Return (X, Y) of the center of cell containing provided text 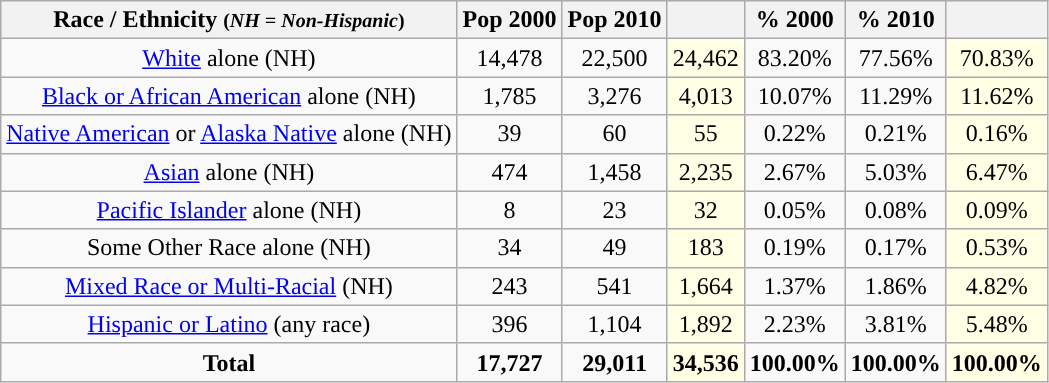
Pop 2010 (614, 20)
24,462 (706, 58)
49 (614, 248)
6.47% (996, 172)
83.20% (794, 58)
0.09% (996, 210)
1.86% (896, 286)
0.19% (794, 248)
22,500 (614, 58)
23 (614, 210)
0.22% (794, 134)
Mixed Race or Multi-Racial (NH) (229, 286)
Total (229, 362)
1,458 (614, 172)
% 2010 (896, 20)
541 (614, 286)
34,536 (706, 362)
3,276 (614, 96)
5.48% (996, 324)
Pacific Islander alone (NH) (229, 210)
0.53% (996, 248)
10.07% (794, 96)
0.08% (896, 210)
Pop 2000 (510, 20)
243 (510, 286)
77.56% (896, 58)
Asian alone (NH) (229, 172)
4.82% (996, 286)
Some Other Race alone (NH) (229, 248)
39 (510, 134)
11.62% (996, 96)
4,013 (706, 96)
29,011 (614, 362)
2.23% (794, 324)
11.29% (896, 96)
0.16% (996, 134)
0.17% (896, 248)
1,664 (706, 286)
2.67% (794, 172)
1.37% (794, 286)
1,892 (706, 324)
% 2000 (794, 20)
474 (510, 172)
183 (706, 248)
396 (510, 324)
60 (614, 134)
Hispanic or Latino (any race) (229, 324)
34 (510, 248)
1,785 (510, 96)
5.03% (896, 172)
3.81% (896, 324)
32 (706, 210)
0.05% (794, 210)
8 (510, 210)
17,727 (510, 362)
Black or African American alone (NH) (229, 96)
70.83% (996, 58)
14,478 (510, 58)
55 (706, 134)
Race / Ethnicity (NH = Non-Hispanic) (229, 20)
1,104 (614, 324)
Native American or Alaska Native alone (NH) (229, 134)
0.21% (896, 134)
White alone (NH) (229, 58)
2,235 (706, 172)
